Identify which cell holds the provided text, then report its (X, Y) central coordinate. 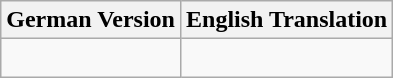
German Version (91, 20)
English Translation (286, 20)
